Identify which cell holds the provided text, then report its [X, Y] central coordinate. 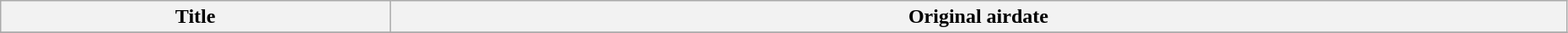
Title [196, 17]
Original airdate [978, 17]
